Return the [X, Y] coordinate for the center point of the cell that contains the specified text.  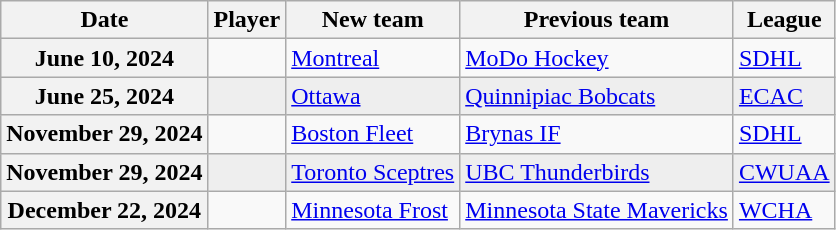
Player [247, 20]
Ottawa [373, 96]
Minnesota Frost [373, 210]
WCHA [784, 210]
UBC Thunderbirds [597, 172]
Minnesota State Mavericks [597, 210]
ECAC [784, 96]
Quinnipiac Bobcats [597, 96]
Boston Fleet [373, 134]
Toronto Sceptres [373, 172]
December 22, 2024 [104, 210]
Brynas IF [597, 134]
New team [373, 20]
Montreal [373, 58]
CWUAA [784, 172]
Date [104, 20]
June 10, 2024 [104, 58]
Previous team [597, 20]
League [784, 20]
MoDo Hockey [597, 58]
June 25, 2024 [104, 96]
